For the text-containing cell, return its midpoint in [X, Y] coordinate format. 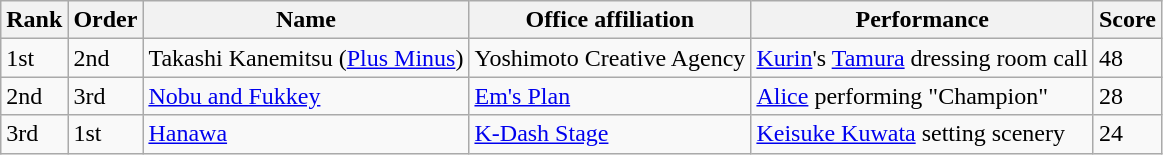
Takashi Kanemitsu (Plus Minus) [306, 58]
Hanawa [306, 134]
Kurin's Tamura dressing room call [922, 58]
K-Dash Stage [610, 134]
Office affiliation [610, 20]
Score [1127, 20]
Name [306, 20]
Yoshimoto Creative Agency [610, 58]
Performance [922, 20]
Keisuke Kuwata setting scenery [922, 134]
Em's Plan [610, 96]
Order [106, 20]
Rank [34, 20]
24 [1127, 134]
Alice performing "Champion" [922, 96]
48 [1127, 58]
Nobu and Fukkey [306, 96]
28 [1127, 96]
